Extract the [x, y] coordinate from the center of the cell holding the provided text.  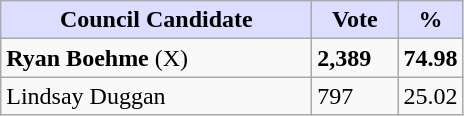
Vote [355, 20]
Council Candidate [156, 20]
74.98 [430, 58]
797 [355, 96]
% [430, 20]
Ryan Boehme (X) [156, 58]
25.02 [430, 96]
2,389 [355, 58]
Lindsay Duggan [156, 96]
